Pinpoint the cell where the given text exists, returning its (x, y) midpoint coordinate. 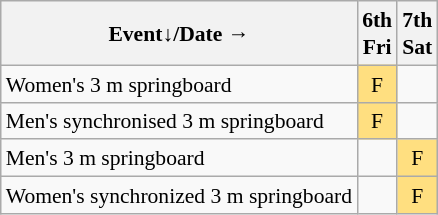
Women's synchronized 3 m springboard (179, 194)
6thFri (377, 33)
Men's 3 m springboard (179, 158)
7thSat (417, 33)
Women's 3 m springboard (179, 84)
Event↓/Date → (179, 33)
Men's synchronised 3 m springboard (179, 120)
